Find where the given text appears and provide that cell's center as [x, y] coordinate. 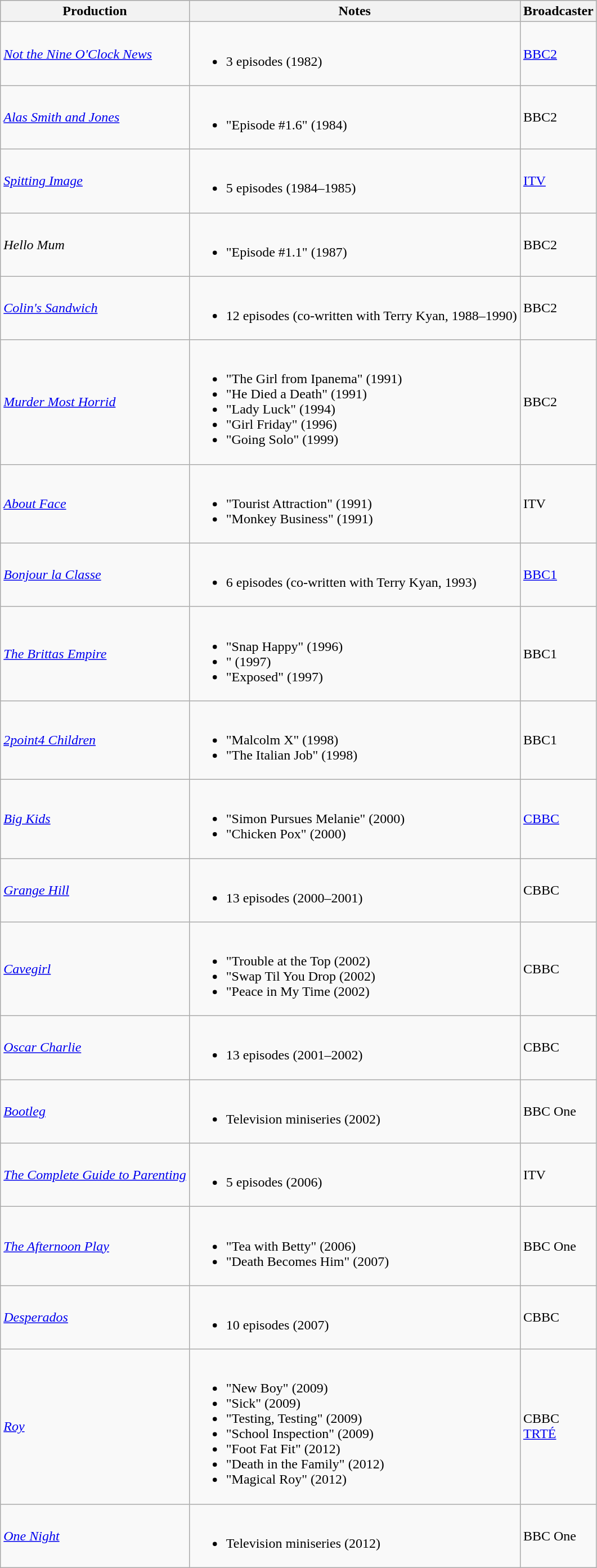
3 episodes (1982) [354, 54]
"Trouble at the Top (2002)"Swap Til You Drop (2002)"Peace in My Time (2002) [354, 969]
Roy [95, 1427]
"Snap Happy" (1996)" (1997)"Exposed" (1997) [354, 654]
Bonjour la Classe [95, 575]
Television miniseries (2012) [354, 1536]
"Simon Pursues Melanie" (2000)"Chicken Pox" (2000) [354, 819]
Oscar Charlie [95, 1048]
Television miniseries (2002) [354, 1112]
12 episodes (co-written with Terry Kyan, 1988–1990) [354, 308]
Grange Hill [95, 890]
"The Girl from Ipanema" (1991)"He Died a Death" (1991)"Lady Luck" (1994)"Girl Friday" (1996)"Going Solo" (1999) [354, 402]
13 episodes (2001–2002) [354, 1048]
Cavegirl [95, 969]
Notes [354, 11]
Spitting Image [95, 181]
10 episodes (2007) [354, 1318]
One Night [95, 1536]
"Tea with Betty" (2006)"Death Becomes Him" (2007) [354, 1246]
Broadcaster [558, 11]
CBBCTRTÉ [558, 1427]
"Tourist Attraction" (1991)"Monkey Business" (1991) [354, 504]
"Episode #1.1" (1987) [354, 244]
Production [95, 11]
5 episodes (2006) [354, 1175]
Murder Most Horrid [95, 402]
13 episodes (2000–2001) [354, 890]
Desperados [95, 1318]
6 episodes (co-written with Terry Kyan, 1993) [354, 575]
5 episodes (1984–1985) [354, 181]
Alas Smith and Jones [95, 117]
About Face [95, 504]
"New Boy" (2009)"Sick" (2009)"Testing, Testing" (2009)"School Inspection" (2009)"Foot Fat Fit" (2012)"Death in the Family" (2012)"Magical Roy" (2012) [354, 1427]
Big Kids [95, 819]
Not the Nine O'Clock News [95, 54]
"Episode #1.6" (1984) [354, 117]
Hello Mum [95, 244]
The Brittas Empire [95, 654]
The Complete Guide to Parenting [95, 1175]
2point4 Children [95, 740]
The Afternoon Play [95, 1246]
Bootleg [95, 1112]
"Malcolm X" (1998)"The Italian Job" (1998) [354, 740]
Colin's Sandwich [95, 308]
